Capture the cell that displays the provided text and extract its (x, y) central coordinate. 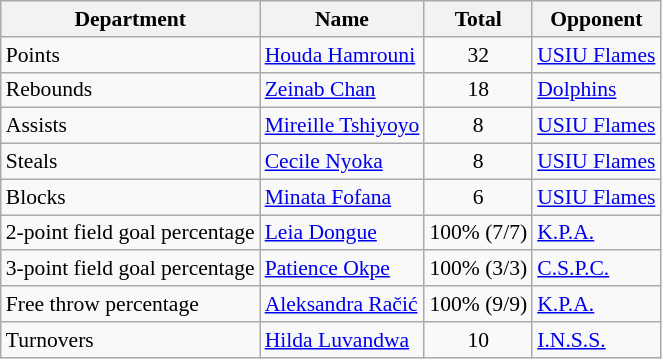
2-point field goal percentage (130, 233)
100% (3/3) (478, 269)
Hilda Luvandwa (342, 340)
Houda Hamrouni (342, 55)
Department (130, 19)
Mireille Tshiyoyo (342, 126)
6 (478, 197)
Rebounds (130, 90)
Turnovers (130, 340)
18 (478, 90)
Blocks (130, 197)
Name (342, 19)
Points (130, 55)
Zeinab Chan (342, 90)
C.S.P.C. (596, 269)
100% (9/9) (478, 304)
Dolphins (596, 90)
Minata Fofana (342, 197)
100% (7/7) (478, 233)
Steals (130, 162)
I.N.S.S. (596, 340)
Opponent (596, 19)
Aleksandra Račić (342, 304)
Patience Okpe (342, 269)
Leia Dongue (342, 233)
Assists (130, 126)
3-point field goal percentage (130, 269)
Free throw percentage (130, 304)
Total (478, 19)
32 (478, 55)
Cecile Nyoka (342, 162)
10 (478, 340)
